Output the (X, Y) coordinate of the center of the cell containing the given text.  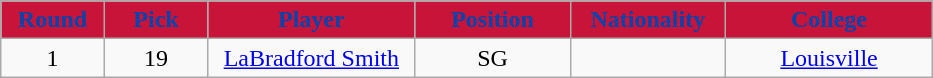
Pick (156, 20)
Nationality (648, 20)
19 (156, 58)
Round (53, 20)
Position (492, 20)
Player (312, 20)
1 (53, 58)
Louisville (828, 58)
College (828, 20)
LaBradford Smith (312, 58)
SG (492, 58)
